For the text-containing cell, return its midpoint in [X, Y] coordinate format. 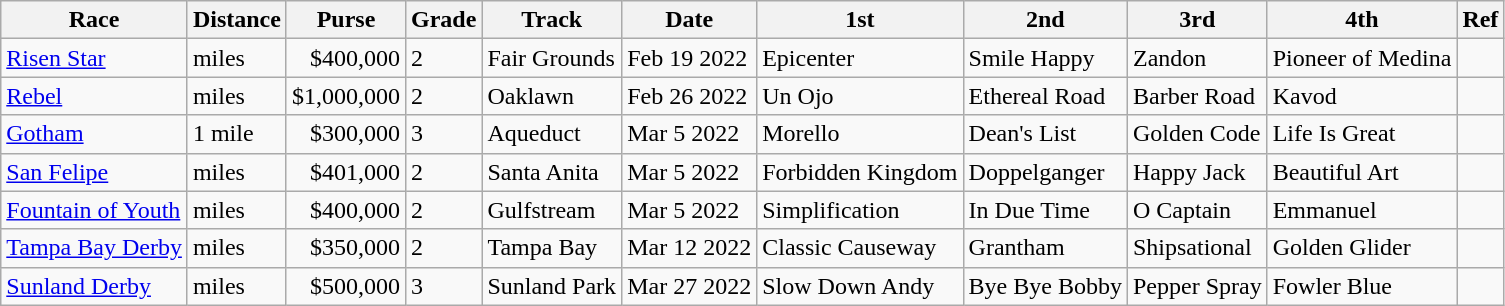
2nd [1045, 20]
Distance [236, 20]
Mar 12 2022 [690, 248]
Happy Jack [1197, 172]
Ref [1480, 20]
Kavod [1362, 96]
Feb 19 2022 [690, 58]
$401,000 [346, 172]
Zandon [1197, 58]
Shipsational [1197, 248]
Golden Glider [1362, 248]
3rd [1197, 20]
Emmanuel [1362, 210]
Classic Causeway [860, 248]
In Due Time [1045, 210]
Sunland Derby [94, 286]
Epicenter [860, 58]
$1,000,000 [346, 96]
Life Is Great [1362, 134]
Bye Bye Bobby [1045, 286]
Rebel [94, 96]
Fowler Blue [1362, 286]
Mar 27 2022 [690, 286]
Slow Down Andy [860, 286]
Gulfstream [552, 210]
Fair Grounds [552, 58]
Grade [444, 20]
Doppelganger [1045, 172]
O Captain [1197, 210]
Purse [346, 20]
Ethereal Road [1045, 96]
1st [860, 20]
Tampa Bay Derby [94, 248]
Beautiful Art [1362, 172]
Gotham [94, 134]
Oaklawn [552, 96]
Feb 26 2022 [690, 96]
Track [552, 20]
Simplification [860, 210]
$350,000 [346, 248]
Tampa Bay [552, 248]
Smile Happy [1045, 58]
Pepper Spray [1197, 286]
1 mile [236, 134]
Un Ojo [860, 96]
Fountain of Youth [94, 210]
Forbidden Kingdom [860, 172]
San Felipe [94, 172]
Race [94, 20]
Golden Code [1197, 134]
$300,000 [346, 134]
4th [1362, 20]
Grantham [1045, 248]
Morello [860, 134]
Aqueduct [552, 134]
Dean's List [1045, 134]
Risen Star [94, 58]
$500,000 [346, 286]
Date [690, 20]
Barber Road [1197, 96]
Santa Anita [552, 172]
Sunland Park [552, 286]
Pioneer of Medina [1362, 58]
